Determine the (x, y) coordinate at the center of the cell enclosing the given text.  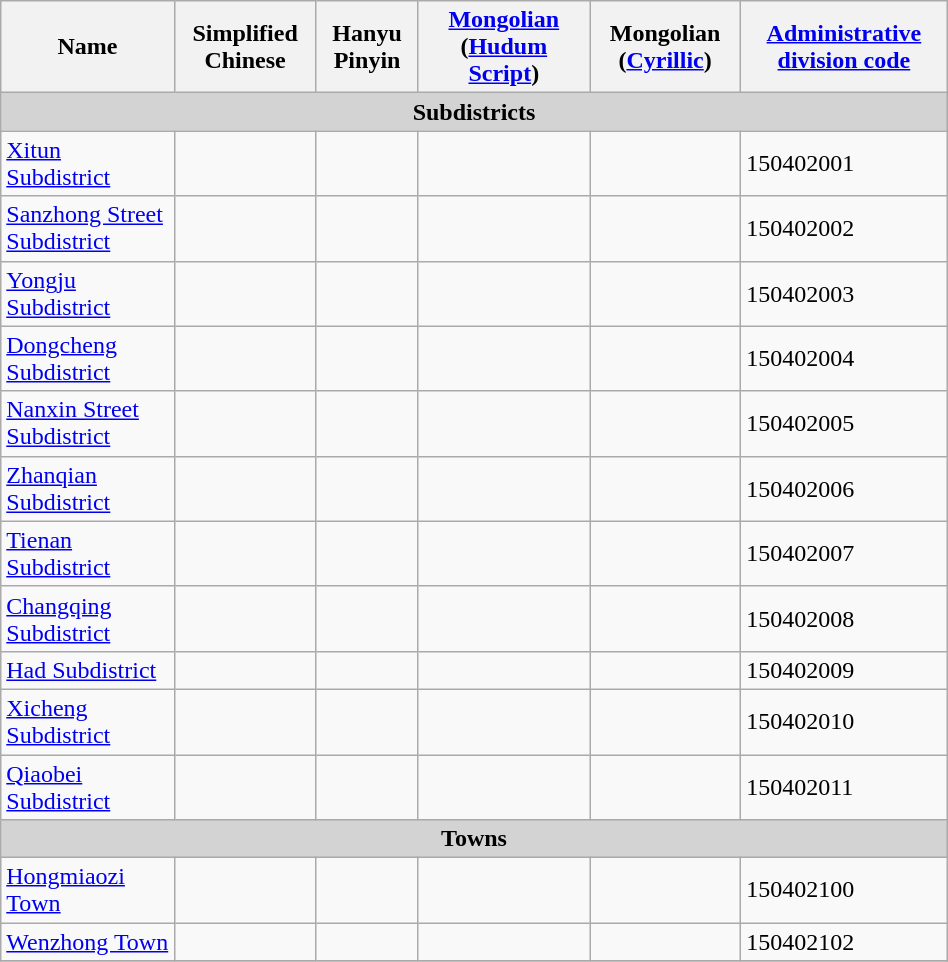
Zhanqian Subdistrict (88, 488)
150402003 (844, 294)
Had Subdistrict (88, 670)
150402004 (844, 358)
Xicheng Subdistrict (88, 722)
150402100 (844, 890)
Hanyu Pinyin (367, 47)
150402005 (844, 424)
150402102 (844, 942)
150402009 (844, 670)
Mongolian (Hudum Script) (504, 47)
150402010 (844, 722)
150402006 (844, 488)
Xitun Subdistrict (88, 164)
150402001 (844, 164)
150402011 (844, 786)
Name (88, 47)
Subdistricts (474, 112)
Administrative division code (844, 47)
150402007 (844, 554)
150402002 (844, 228)
Nanxin Street Subdistrict (88, 424)
Changqing Subdistrict (88, 618)
Dongcheng Subdistrict (88, 358)
Towns (474, 839)
Mongolian (Cyrillic) (666, 47)
Yongju Subdistrict (88, 294)
150402008 (844, 618)
Tienan Subdistrict (88, 554)
Simplified Chinese (245, 47)
Qiaobei Subdistrict (88, 786)
Sanzhong Street Subdistrict (88, 228)
Wenzhong Town (88, 942)
Hongmiaozi Town (88, 890)
